Scan for the cell matching the given text and deliver its [X, Y] coordinate at center. 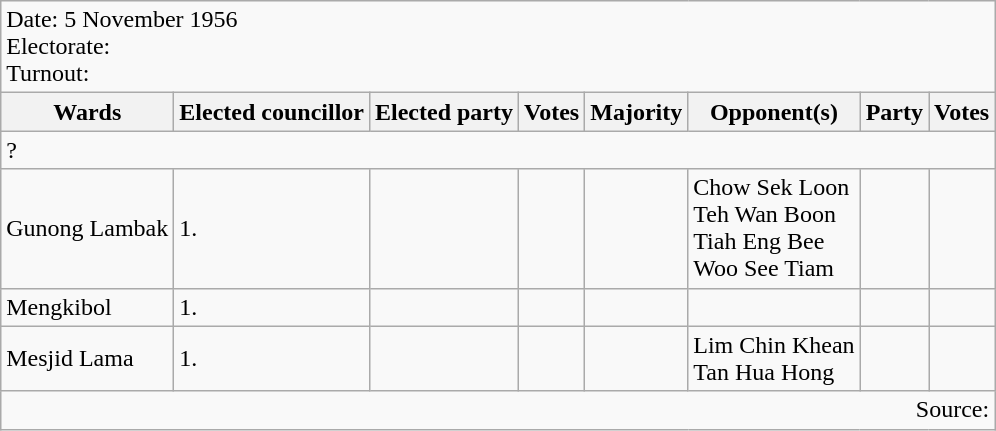
Elected councillor [272, 112]
Source: [498, 410]
Wards [88, 112]
Chow Sek LoonTeh Wan BoonTiah Eng BeeWoo See Tiam [774, 228]
Opponent(s) [774, 112]
Majority [636, 112]
Gunong Lambak [88, 228]
Mengkibol [88, 307]
Date: 5 November 1956Electorate: Turnout: [498, 47]
Lim Chin KheanTan Hua Hong [774, 358]
Elected party [444, 112]
Party [894, 112]
Mesjid Lama [88, 358]
? [498, 150]
